For the text-containing cell, return its midpoint in (x, y) coordinate format. 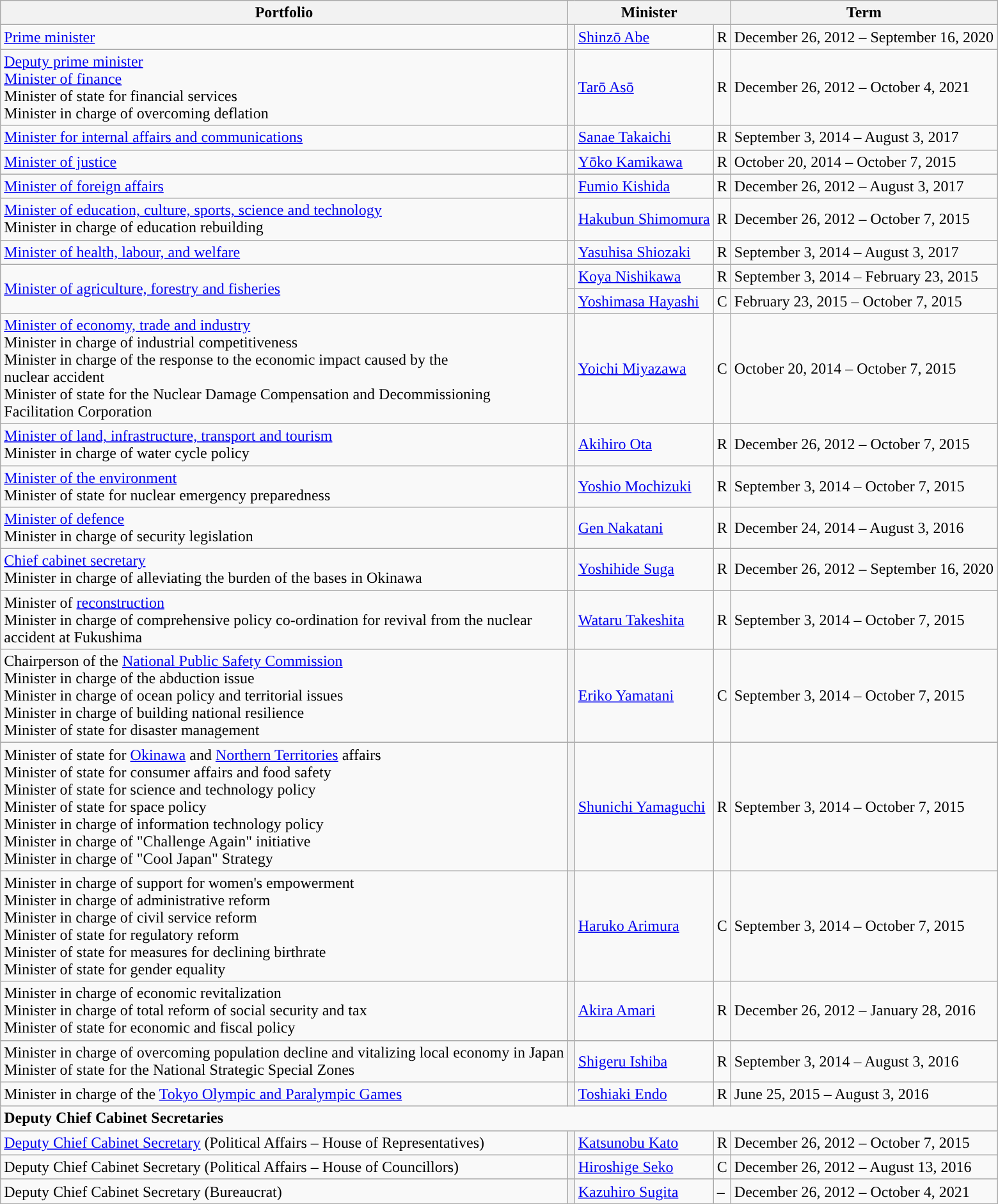
Minister of land, infrastructure, transport and tourismMinister in charge of water cycle policy (284, 444)
Deputy Chief Cabinet Secretaries (499, 1118)
Minister of justice (284, 162)
Sanae Takaichi (644, 138)
Minister in charge of overcoming population decline and vitalizing local economy in JapanMinister of state for the National Strategic Special Zones (284, 1061)
Minister of foreign affairs (284, 186)
– (722, 1191)
Minister of defenceMinister in charge of security legislation (284, 528)
Tarō Asō (644, 87)
Deputy Chief Cabinet Secretary (Political Affairs – House of Representatives) (284, 1143)
Minister in charge of the Tokyo Olympic and Paralympic Games (284, 1094)
Kazuhiro Sugita (644, 1191)
Minister for internal affairs and communications (284, 138)
Akihiro Ota (644, 444)
Toshiaki Endo (644, 1094)
Hakubun Shimomura (644, 219)
Yoshimasa Hayashi (644, 301)
Shinzō Abe (644, 37)
Fumio Kishida (644, 186)
Minister of health, labour, and welfare (284, 252)
Wataru Takeshita (644, 620)
Term (864, 13)
Koya Nishikawa (644, 276)
Shunichi Yamaguchi (644, 807)
Minister of agriculture, forestry and fisheries (284, 289)
Akira Amari (644, 1011)
December 24, 2014 – August 3, 2016 (864, 528)
Chief cabinet secretaryMinister in charge of alleviating the burden of the bases in Okinawa (284, 569)
Eriko Yamatani (644, 696)
Yoshihide Suga (644, 569)
Yasuhisa Shiozaki (644, 252)
Katsunobu Kato (644, 1143)
Prime minister (284, 37)
September 3, 2014 – August 3, 2016 (864, 1061)
Minister of reconstructionMinister in charge of comprehensive policy co-ordination for revival from the nuclearaccident at Fukushima (284, 620)
December 26, 2012 – August 13, 2016 (864, 1167)
Hiroshige Seko (644, 1167)
Yōko Kamikawa (644, 162)
Shigeru Ishiba (644, 1061)
Minister of education, culture, sports, science and technologyMinister in charge of education rebuilding (284, 219)
Deputy prime ministerMinister of financeMinister of state for financial servicesMinister in charge of overcoming deflation (284, 87)
Portfolio (284, 13)
Deputy Chief Cabinet Secretary (Political Affairs – House of Councillors) (284, 1167)
February 23, 2015 – October 7, 2015 (864, 301)
June 25, 2015 – August 3, 2016 (864, 1094)
Minister of the environmentMinister of state for nuclear emergency preparedness (284, 486)
September 3, 2014 – February 23, 2015 (864, 276)
Yoichi Miyazawa (644, 368)
Gen Nakatani (644, 528)
Deputy Chief Cabinet Secretary (Bureaucrat) (284, 1191)
December 26, 2012 – January 28, 2016 (864, 1011)
Yoshio Mochizuki (644, 486)
Haruko Arimura (644, 926)
December 26, 2012 – August 3, 2017 (864, 186)
Minister (649, 13)
